Pinpoint the cell where the given text exists, returning its (x, y) midpoint coordinate. 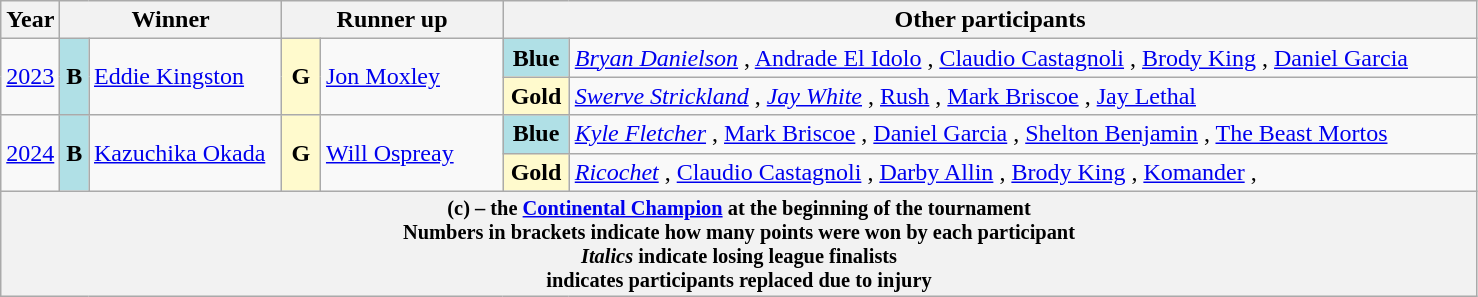
Jon Moxley (411, 77)
Kyle Fletcher , Mark Briscoe , Daniel Garcia , Shelton Benjamin , The Beast Mortos (1023, 134)
Ricochet , Claudio Castagnoli , Darby Allin , Brody King , Komander , (1023, 172)
Bryan Danielson , Andrade El Idolo , Claudio Castagnoli , Brody King , Daniel Garcia (1023, 58)
Kazuchika Okada (184, 153)
Eddie Kingston (184, 77)
Winner (170, 20)
Other participants (990, 20)
Will Ospreay (411, 153)
Runner up (392, 20)
2024 (30, 153)
2023 (30, 77)
Swerve Strickland , Jay White , Rush , Mark Briscoe , Jay Lethal (1023, 96)
Year (30, 20)
